Pinpoint the cell where the given text exists, returning its [X, Y] midpoint coordinate. 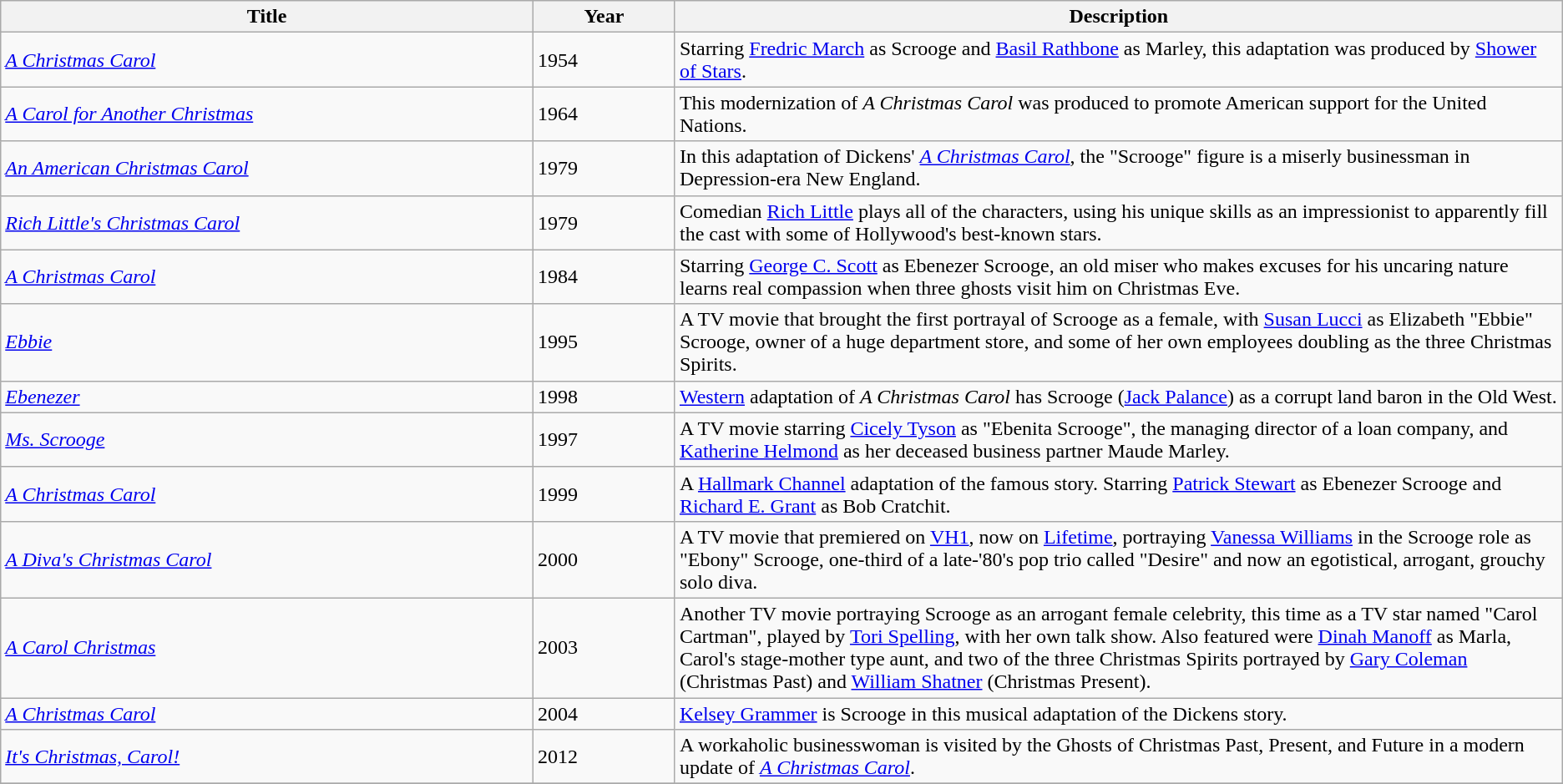
Year [604, 17]
Kelsey Grammer is Scrooge in this musical adaptation of the Dickens story. [1119, 714]
Description [1119, 17]
Ms. Scrooge [267, 439]
1964 [604, 114]
In this adaptation of Dickens' A Christmas Carol, the "Scrooge" figure is a miserly businessman in Depression-era New England. [1119, 169]
1998 [604, 397]
2000 [604, 559]
2004 [604, 714]
A Carol Christmas [267, 648]
1984 [604, 277]
2012 [604, 756]
Starring Fredric March as Scrooge and Basil Rathbone as Marley, this adaptation was produced by Shower of Stars. [1119, 60]
A Carol for Another Christmas [267, 114]
Ebbie [267, 342]
It's Christmas, Carol! [267, 756]
A workaholic businesswoman is visited by the Ghosts of Christmas Past, Present, and Future in a modern update of A Christmas Carol. [1119, 756]
1995 [604, 342]
1997 [604, 439]
Western adaptation of A Christmas Carol has Scrooge (Jack Palance) as a corrupt land baron in the Old West. [1119, 397]
An American Christmas Carol [267, 169]
1999 [604, 494]
Title [267, 17]
A Diva's Christmas Carol [267, 559]
Ebenezer [267, 397]
A Hallmark Channel adaptation of the famous story. Starring Patrick Stewart as Ebenezer Scrooge and Richard E. Grant as Bob Cratchit. [1119, 494]
2003 [604, 648]
Rich Little's Christmas Carol [267, 222]
This modernization of A Christmas Carol was produced to promote American support for the United Nations. [1119, 114]
1954 [604, 60]
